From the cell containing the given text, extract its center point as [X, Y] coordinate. 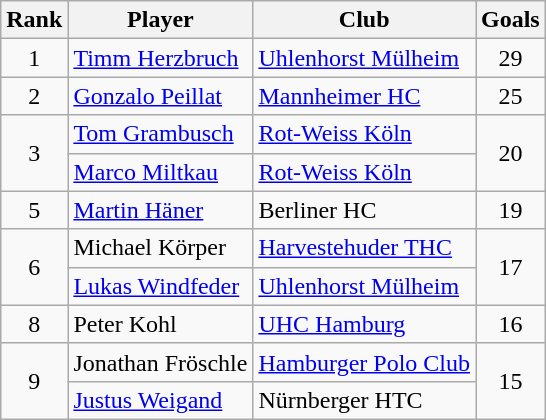
Nürnberger HTC [364, 400]
Mannheimer HC [364, 96]
17 [511, 267]
29 [511, 58]
Gonzalo Peillat [160, 96]
Michael Körper [160, 248]
19 [511, 210]
6 [34, 267]
Jonathan Fröschle [160, 362]
5 [34, 210]
Player [160, 20]
UHC Hamburg [364, 324]
Martin Häner [160, 210]
Hamburger Polo Club [364, 362]
Berliner HC [364, 210]
Club [364, 20]
Goals [511, 20]
15 [511, 381]
Rank [34, 20]
2 [34, 96]
Tom Grambusch [160, 134]
Justus Weigand [160, 400]
8 [34, 324]
3 [34, 153]
Peter Kohl [160, 324]
Harvestehuder THC [364, 248]
Marco Miltkau [160, 172]
Timm Herzbruch [160, 58]
9 [34, 381]
20 [511, 153]
Lukas Windfeder [160, 286]
25 [511, 96]
16 [511, 324]
1 [34, 58]
